Detect which cell encompasses the target text, then output its (X, Y) center coordinate. 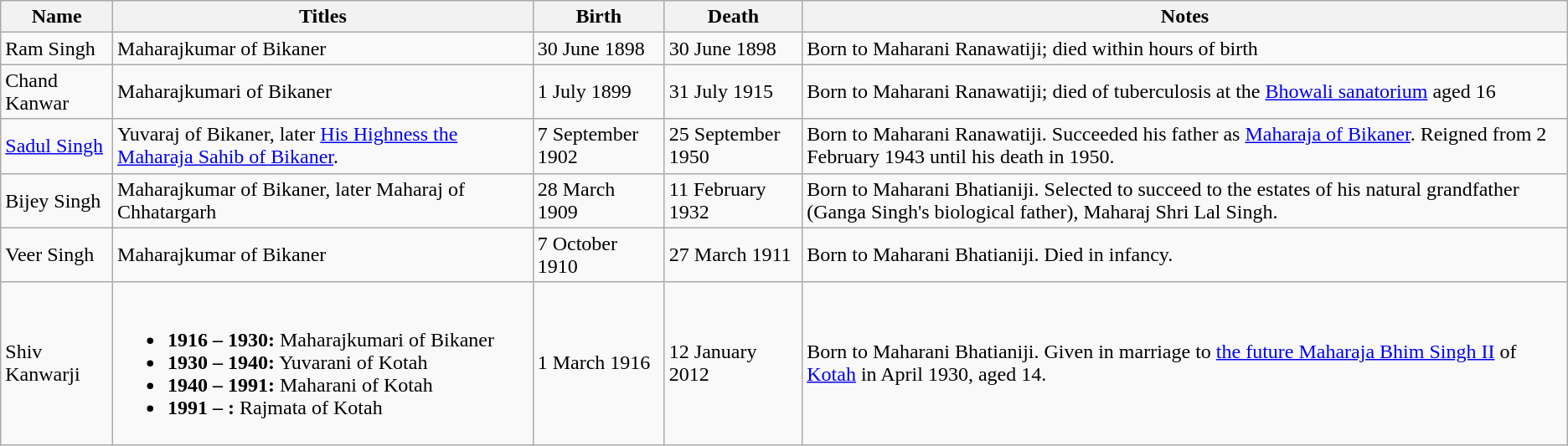
Birth (598, 17)
Born to Maharani Bhatianiji. Died in infancy. (1185, 254)
Born to Maharani Ranawatiji. Succeeded his father as Maharaja of Bikaner. Reigned from 2 February 1943 until his death in 1950. (1185, 146)
Maharajkumar of Bikaner, later Maharaj of Chhatargarh (323, 201)
Death (733, 17)
Born to Maharani Bhatianiji. Selected to succeed to the estates of his natural grandfather (Ganga Singh's biological father), Maharaj Shri Lal Singh. (1185, 201)
Chand Kanwar (57, 92)
Sadul Singh (57, 146)
Ram Singh (57, 49)
1 July 1899 (598, 92)
31 July 1915 (733, 92)
25 September 1950 (733, 146)
1 March 1916 (598, 363)
Maharajkumari of Bikaner (323, 92)
Veer Singh (57, 254)
Born to Maharani Bhatianiji. Given in marriage to the future Maharaja Bhim Singh II of Kotah in April 1930, aged 14. (1185, 363)
Name (57, 17)
28 March 1909 (598, 201)
Yuvaraj of Bikaner, later His Highness the Maharaja Sahib of Bikaner. (323, 146)
7 September 1902 (598, 146)
11 February 1932 (733, 201)
Bijey Singh (57, 201)
Notes (1185, 17)
7 October 1910 (598, 254)
Shiv Kanwarji (57, 363)
27 March 1911 (733, 254)
12 January 2012 (733, 363)
Titles (323, 17)
Born to Maharani Ranawatiji; died within hours of birth (1185, 49)
1916 – 1930: Maharajkumari of Bikaner1930 – 1940: Yuvarani of Kotah1940 – 1991: Maharani of Kotah1991 – : Rajmata of Kotah (323, 363)
Born to Maharani Ranawatiji; died of tuberculosis at the Bhowali sanatorium aged 16 (1185, 92)
